For the text-containing cell, return its midpoint in [x, y] coordinate format. 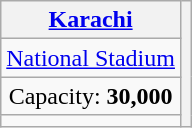
Capacity: 30,000 [91, 96]
Karachi [91, 20]
National Stadium [91, 58]
